Determine the [x, y] coordinate at the center of the cell enclosing the given text.  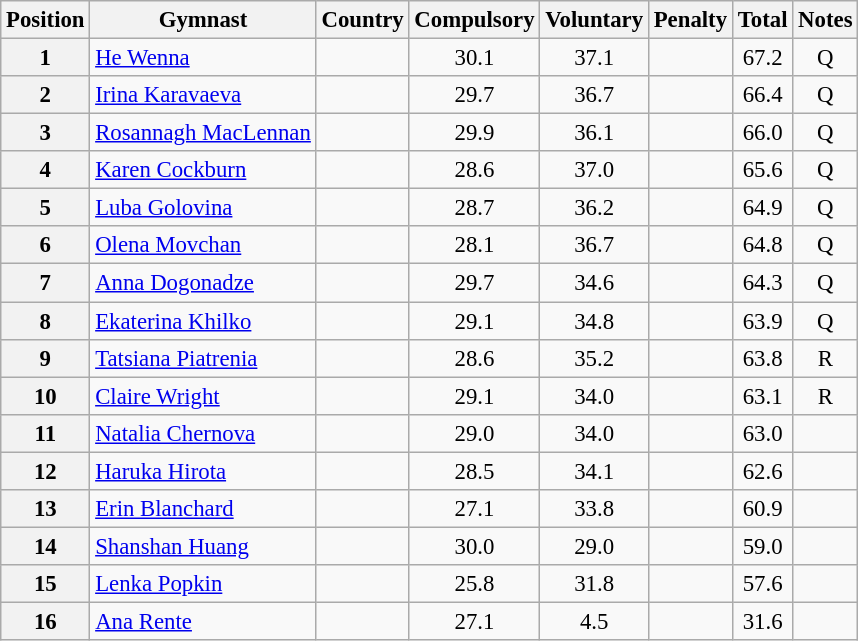
Country [362, 20]
Anna Dogonadze [203, 283]
65.6 [762, 170]
Penalty [690, 20]
Irina Karavaeva [203, 95]
34.8 [594, 321]
64.9 [762, 208]
36.1 [594, 133]
Total [762, 20]
34.6 [594, 283]
5 [46, 208]
Luba Golovina [203, 208]
Gymnast [203, 20]
28.5 [474, 471]
31.8 [594, 584]
66.4 [762, 95]
12 [46, 471]
64.8 [762, 245]
2 [46, 95]
63.8 [762, 358]
Ana Rente [203, 621]
6 [46, 245]
28.7 [474, 208]
15 [46, 584]
Erin Blanchard [203, 509]
10 [46, 396]
Rosannagh MacLennan [203, 133]
4.5 [594, 621]
63.1 [762, 396]
57.6 [762, 584]
28.1 [474, 245]
31.6 [762, 621]
Position [46, 20]
30.0 [474, 546]
Olena Movchan [203, 245]
25.8 [474, 584]
16 [46, 621]
34.1 [594, 471]
14 [46, 546]
Shanshan Huang [203, 546]
37.0 [594, 170]
Voluntary [594, 20]
36.2 [594, 208]
67.2 [762, 58]
35.2 [594, 358]
66.0 [762, 133]
Ekaterina Khilko [203, 321]
4 [46, 170]
62.6 [762, 471]
9 [46, 358]
Claire Wright [203, 396]
He Wenna [203, 58]
1 [46, 58]
Notes [826, 20]
11 [46, 433]
8 [46, 321]
Haruka Hirota [203, 471]
37.1 [594, 58]
59.0 [762, 546]
3 [46, 133]
63.9 [762, 321]
60.9 [762, 509]
Karen Cockburn [203, 170]
Natalia Chernova [203, 433]
Tatsiana Piatrenia [203, 358]
33.8 [594, 509]
7 [46, 283]
29.9 [474, 133]
Lenka Popkin [203, 584]
13 [46, 509]
30.1 [474, 58]
63.0 [762, 433]
Compulsory [474, 20]
64.3 [762, 283]
